Detect which cell encompasses the target text, then output its [X, Y] center coordinate. 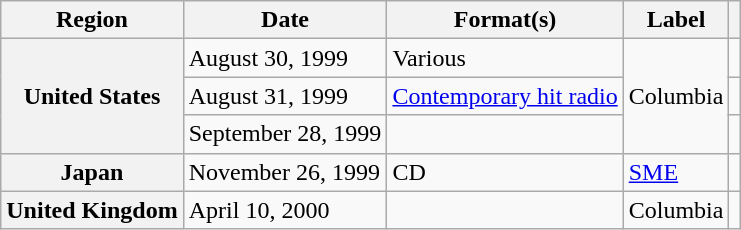
United Kingdom [92, 210]
Contemporary hit radio [505, 96]
CD [505, 172]
Japan [92, 172]
November 26, 1999 [285, 172]
Format(s) [505, 20]
April 10, 2000 [285, 210]
Region [92, 20]
SME [676, 172]
Date [285, 20]
Label [676, 20]
September 28, 1999 [285, 134]
August 30, 1999 [285, 58]
August 31, 1999 [285, 96]
United States [92, 96]
Various [505, 58]
